For the text-containing cell, return its midpoint in (X, Y) coordinate format. 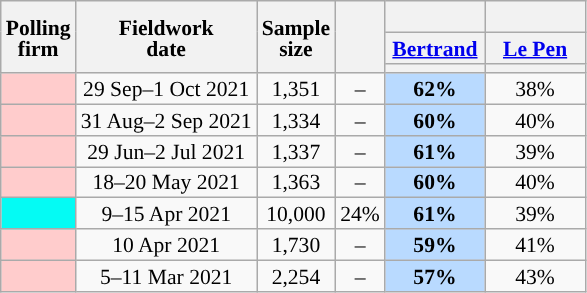
24% (360, 214)
1,351 (296, 90)
1,337 (296, 152)
29 Jun–2 Jul 2021 (166, 152)
10 Apr 2021 (166, 244)
29 Sep–1 Oct 2021 (166, 90)
62% (435, 90)
31 Aug–2 Sep 2021 (166, 120)
Fieldworkdate (166, 37)
2,254 (296, 276)
Le Pen (535, 48)
Bertrand (435, 48)
1,363 (296, 182)
1,334 (296, 120)
18–20 May 2021 (166, 182)
Pollingfirm (38, 37)
38% (535, 90)
1,730 (296, 244)
57% (435, 276)
59% (435, 244)
5–11 Mar 2021 (166, 276)
9–15 Apr 2021 (166, 214)
10,000 (296, 214)
43% (535, 276)
41% (535, 244)
Samplesize (296, 37)
